From the cell containing the given text, extract its center point as (X, Y) coordinate. 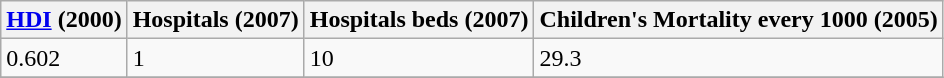
Children's Mortality every 1000 (2005) (738, 20)
29.3 (738, 58)
HDI (2000) (64, 20)
Hospitals beds (2007) (419, 20)
0.602 (64, 58)
1 (216, 58)
10 (419, 58)
Hospitals (2007) (216, 20)
